Return the (x, y) coordinate for the center point of the cell that contains the specified text.  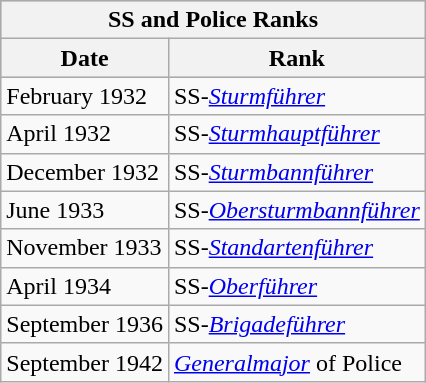
February 1932 (85, 96)
SS-Brigadeführer (296, 324)
Rank (296, 58)
SS-Sturmhauptführer (296, 134)
SS-Obersturmbannführer (296, 210)
April 1932 (85, 134)
September 1936 (85, 324)
SS and Police Ranks (214, 20)
June 1933 (85, 210)
Date (85, 58)
SS-Sturmbannführer (296, 172)
November 1933 (85, 248)
December 1932 (85, 172)
September 1942 (85, 362)
Generalmajor of Police (296, 362)
SS-Standartenführer (296, 248)
SS-Sturmführer (296, 96)
SS-Oberführer (296, 286)
April 1934 (85, 286)
